Search for the cell housing the specified text and yield its [x, y] center coordinate. 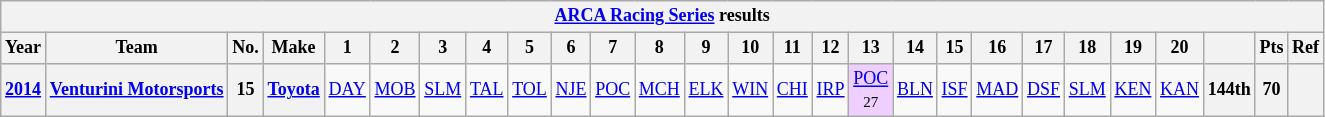
Ref [1306, 48]
CHI [793, 90]
14 [916, 48]
POC [613, 90]
ISF [954, 90]
20 [1180, 48]
2014 [24, 90]
6 [571, 48]
DSF [1044, 90]
MCH [659, 90]
KEN [1133, 90]
TOL [530, 90]
17 [1044, 48]
DAY [347, 90]
IRP [830, 90]
Pts [1272, 48]
No. [246, 48]
POC27 [871, 90]
BLN [916, 90]
ELK [706, 90]
13 [871, 48]
144th [1229, 90]
KAN [1180, 90]
8 [659, 48]
5 [530, 48]
7 [613, 48]
NJE [571, 90]
10 [750, 48]
19 [1133, 48]
Year [24, 48]
MOB [395, 90]
4 [487, 48]
Venturini Motorsports [136, 90]
Team [136, 48]
Toyota [294, 90]
MAD [998, 90]
ARCA Racing Series results [662, 16]
16 [998, 48]
70 [1272, 90]
3 [443, 48]
12 [830, 48]
11 [793, 48]
9 [706, 48]
WIN [750, 90]
18 [1087, 48]
Make [294, 48]
2 [395, 48]
1 [347, 48]
TAL [487, 90]
